Determine the (x, y) coordinate at the center of the cell enclosing the given text.  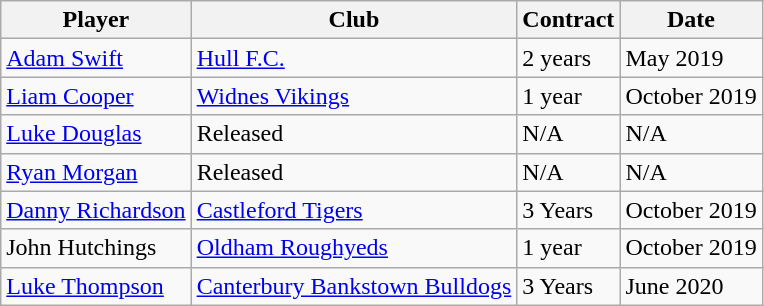
John Hutchings (96, 248)
Contract (568, 20)
Castleford Tigers (354, 210)
May 2019 (691, 58)
Oldham Roughyeds (354, 248)
Luke Douglas (96, 134)
Liam Cooper (96, 96)
Adam Swift (96, 58)
Danny Richardson (96, 210)
Widnes Vikings (354, 96)
2 years (568, 58)
Hull F.C. (354, 58)
Date (691, 20)
Ryan Morgan (96, 172)
Canterbury Bankstown Bulldogs (354, 286)
Club (354, 20)
Luke Thompson (96, 286)
June 2020 (691, 286)
Player (96, 20)
